For the text-containing cell, return its midpoint in (X, Y) coordinate format. 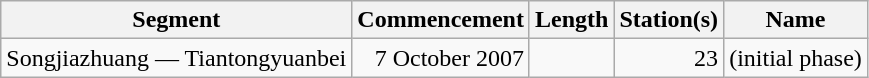
Songjiazhuang — Tiantongyuanbei (176, 58)
Station(s) (669, 20)
Commencement (441, 20)
7 October 2007 (441, 58)
Name (796, 20)
(initial phase) (796, 58)
23 (669, 58)
Length (571, 20)
Segment (176, 20)
